Return the [X, Y] coordinate for the center point of the cell that contains the specified text.  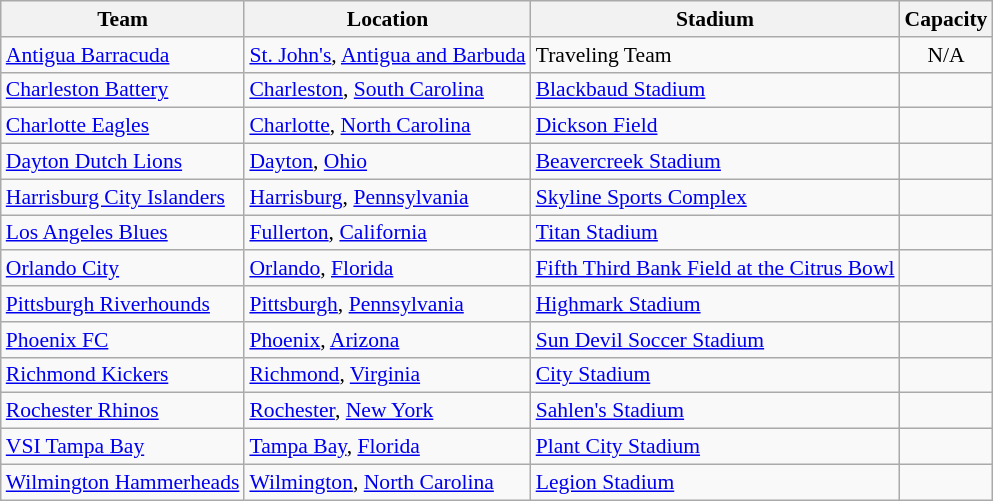
Phoenix, Arizona [387, 340]
Harrisburg, Pennsylvania [387, 197]
Plant City Stadium [716, 447]
Wilmington Hammerheads [123, 482]
Blackbaud Stadium [716, 90]
Skyline Sports Complex [716, 197]
Highmark Stadium [716, 304]
Stadium [716, 19]
Beavercreek Stadium [716, 162]
Charlotte Eagles [123, 126]
Wilmington, North Carolina [387, 482]
Sun Devil Soccer Stadium [716, 340]
Los Angeles Blues [123, 233]
Pittsburgh, Pennsylvania [387, 304]
N/A [946, 55]
Pittsburgh Riverhounds [123, 304]
City Stadium [716, 375]
Team [123, 19]
Rochester, New York [387, 411]
Location [387, 19]
Dayton, Ohio [387, 162]
Capacity [946, 19]
Sahlen's Stadium [716, 411]
Rochester Rhinos [123, 411]
Harrisburg City Islanders [123, 197]
Orlando City [123, 269]
Fullerton, California [387, 233]
Titan Stadium [716, 233]
Dickson Field [716, 126]
Charleston, South Carolina [387, 90]
Richmond, Virginia [387, 375]
Dayton Dutch Lions [123, 162]
Orlando, Florida [387, 269]
Tampa Bay, Florida [387, 447]
Charlotte, North Carolina [387, 126]
St. John's, Antigua and Barbuda [387, 55]
Fifth Third Bank Field at the Citrus Bowl [716, 269]
Legion Stadium [716, 482]
Traveling Team [716, 55]
Phoenix FC [123, 340]
Richmond Kickers [123, 375]
Charleston Battery [123, 90]
Antigua Barracuda [123, 55]
VSI Tampa Bay [123, 447]
